Extract the [x, y] coordinate from the center of the cell holding the provided text.  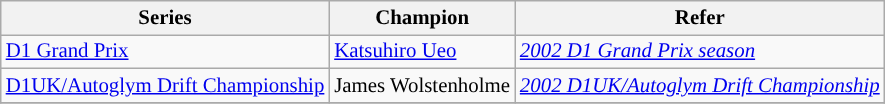
James Wolstenholme [422, 85]
2002 D1 Grand Prix season [700, 51]
D1 Grand Prix [166, 51]
Series [166, 18]
D1UK/Autoglym Drift Championship [166, 85]
Katsuhiro Ueo [422, 51]
Champion [422, 18]
Refer [700, 18]
2002 D1UK/Autoglym Drift Championship [700, 85]
